Search for the cell housing the specified text and yield its (X, Y) center coordinate. 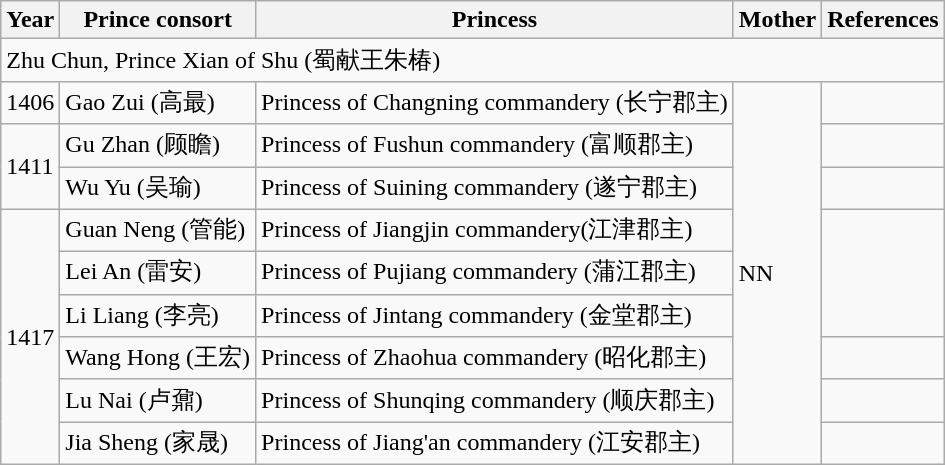
Gu Zhan (顾瞻) (158, 146)
Year (30, 20)
Princess of Jintang commandery (金堂郡主) (495, 316)
1411 (30, 166)
Princess (495, 20)
Guan Neng (管能) (158, 230)
References (884, 20)
1406 (30, 102)
NN (777, 272)
Princess of Changning commandery (长宁郡主) (495, 102)
1417 (30, 336)
Princess of Suining commandery (遂宁郡主) (495, 188)
Princess of Pujiang commandery (蒲江郡主) (495, 274)
Jia Sheng (家晟) (158, 444)
Lu Nai (卢鼐) (158, 400)
Princess of Fushun commandery (富顺郡主) (495, 146)
Gao Zui (高最) (158, 102)
Lei An (雷安) (158, 274)
Wang Hong (王宏) (158, 358)
Princess of Shunqing commandery (顺庆郡主) (495, 400)
Wu Yu (吴瑜) (158, 188)
Princess of Zhaohua commandery (昭化郡主) (495, 358)
Prince consort (158, 20)
Mother (777, 20)
Li Liang (李亮) (158, 316)
Princess of Jiangjin commandery(江津郡主) (495, 230)
Zhu Chun, Prince Xian of Shu (蜀献王朱椿) (472, 60)
Princess of Jiang'an commandery (江安郡主) (495, 444)
